Extract the (X, Y) coordinate from the center of the cell holding the provided text.  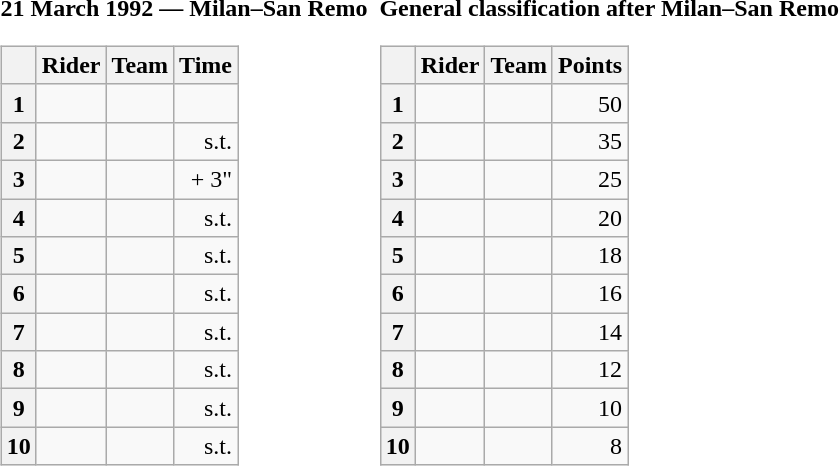
Points (590, 65)
20 (590, 217)
35 (590, 141)
50 (590, 103)
14 (590, 332)
18 (590, 256)
25 (590, 179)
16 (590, 294)
+ 3" (206, 179)
Time (206, 65)
12 (590, 370)
